Locate the cell with the specified text and output its [X, Y] center coordinate. 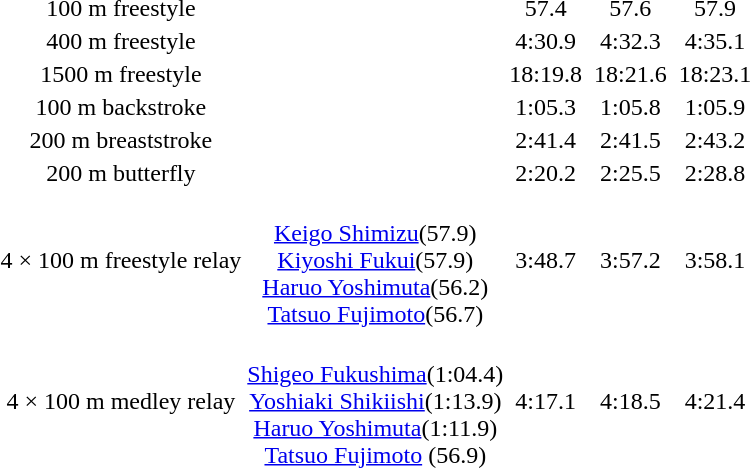
1:05.3 [546, 107]
Keigo Shimizu(57.9)Kiyoshi Fukui(57.9)Haruo Yoshimuta(56.2)Tatsuo Fujimoto(56.7) [376, 260]
3:48.7 [546, 260]
4:30.9 [546, 41]
4:32.3 [630, 41]
18:19.8 [546, 74]
3:57.2 [630, 260]
2:41.4 [546, 140]
1:05.8 [630, 107]
2:41.5 [630, 140]
2:25.5 [630, 173]
18:21.6 [630, 74]
2:20.2 [546, 173]
